Capture the cell that displays the provided text and extract its (x, y) central coordinate. 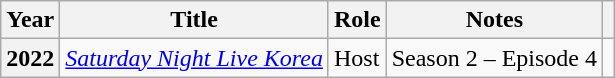
2022 (30, 58)
Season 2 – Episode 4 (494, 58)
Notes (494, 20)
Host (357, 58)
Year (30, 20)
Role (357, 20)
Title (194, 20)
Saturday Night Live Korea (194, 58)
